Capture the cell that displays the provided text and extract its [x, y] central coordinate. 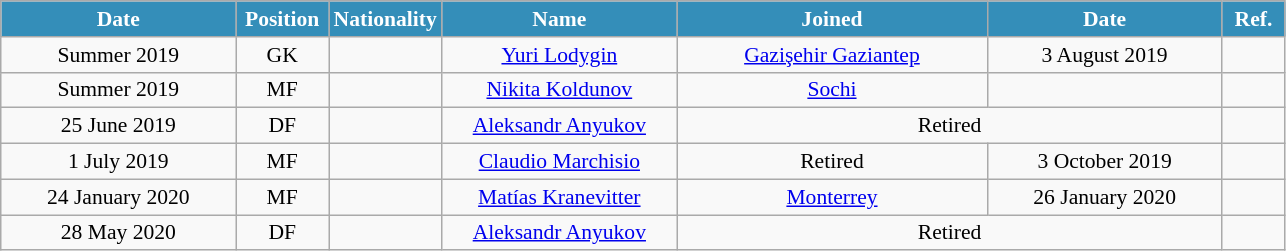
Nikita Koldunov [560, 90]
Joined [832, 19]
Claudio Marchisio [560, 162]
24 January 2020 [118, 197]
Sochi [832, 90]
Nationality [384, 19]
25 June 2019 [118, 126]
Monterrey [832, 197]
28 May 2020 [118, 233]
26 January 2020 [1104, 197]
Yuri Lodygin [560, 55]
3 August 2019 [1104, 55]
Gazişehir Gaziantep [832, 55]
Name [560, 19]
Matías Kranevitter [560, 197]
3 October 2019 [1104, 162]
GK [282, 55]
Ref. [1254, 19]
1 July 2019 [118, 162]
Position [282, 19]
